Determine the (x, y) coordinate at the center of the cell enclosing the given text.  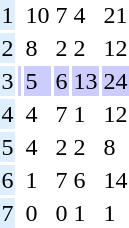
21 (116, 15)
3 (8, 81)
24 (116, 81)
13 (86, 81)
10 (38, 15)
14 (116, 180)
